Detect which cell encompasses the target text, then output its (x, y) center coordinate. 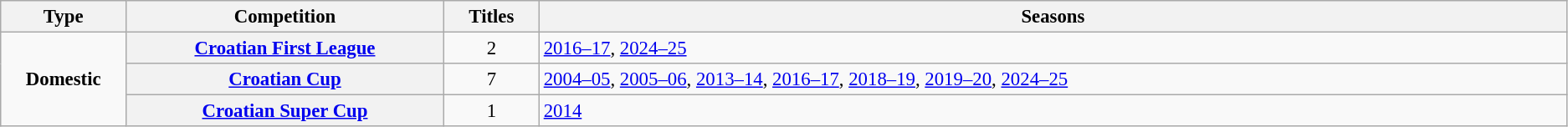
Seasons (1053, 17)
Type (64, 17)
Titles (491, 17)
1 (491, 111)
2004–05, 2005–06, 2013–14, 2016–17, 2018–19, 2019–20, 2024–25 (1053, 79)
Domestic (64, 80)
Croatian First League (285, 48)
2016–17, 2024–25 (1053, 48)
7 (491, 79)
Croatian Cup (285, 79)
Croatian Super Cup (285, 111)
2 (491, 48)
2014 (1053, 111)
Competition (285, 17)
